Detect which cell encompasses the target text, then output its (x, y) center coordinate. 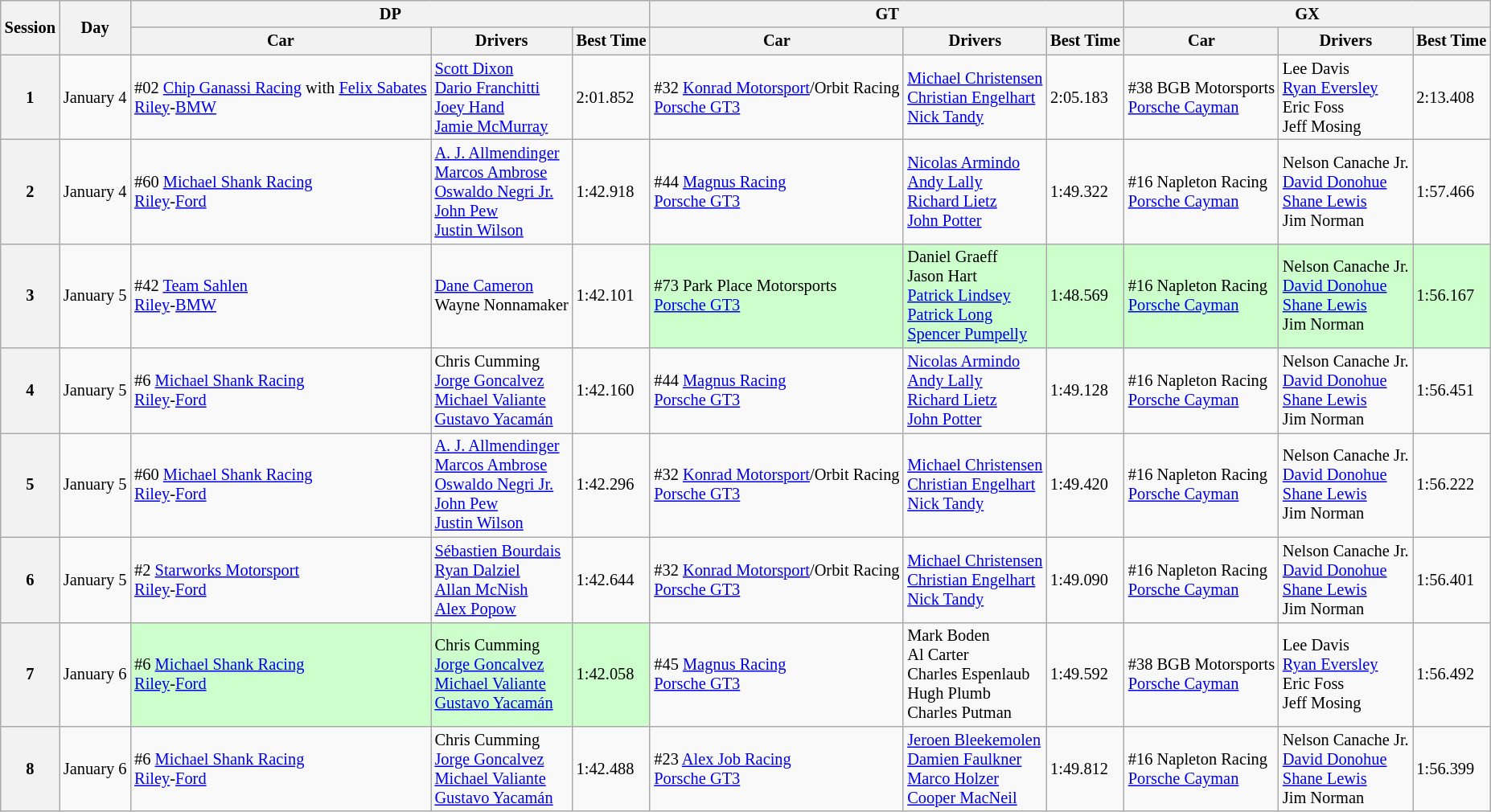
Mark Boden Al Carter Charles Espenlaub Hugh Plumb Charles Putman (975, 675)
DP (390, 14)
GX (1308, 14)
#45 Magnus RacingPorsche GT3 (777, 675)
1:56.167 (1451, 296)
Day (95, 27)
Daniel Graeff Jason Hart Patrick Lindsey Patrick Long Spencer Pumpelly (975, 296)
1:56.451 (1451, 391)
Jeroen Bleekemolen Damien Faulkner Marco Holzer Cooper MacNeil (975, 769)
Dane Cameron Wayne Nonnamaker (502, 296)
#02 Chip Ganassi Racing with Felix SabatesRiley-BMW (280, 97)
3 (31, 296)
#73 Park Place MotorsportsPorsche GT3 (777, 296)
5 (31, 485)
1:49.592 (1086, 675)
2:13.408 (1451, 97)
#2 Starworks MotorsportRiley-Ford (280, 580)
1:42.918 (611, 191)
1:49.812 (1086, 769)
2:05.183 (1086, 97)
8 (31, 769)
1:56.492 (1451, 675)
1:49.322 (1086, 191)
#23 Alex Job RacingPorsche GT3 (777, 769)
2:01.852 (611, 97)
1:42.488 (611, 769)
6 (31, 580)
1:48.569 (1086, 296)
Session (31, 27)
GT (886, 14)
4 (31, 391)
7 (31, 675)
1:56.222 (1451, 485)
1:42.058 (611, 675)
1:49.420 (1086, 485)
1:42.644 (611, 580)
1:56.399 (1451, 769)
1:56.401 (1451, 580)
1:49.090 (1086, 580)
#42 Team SahlenRiley-BMW (280, 296)
1:57.466 (1451, 191)
1:49.128 (1086, 391)
2 (31, 191)
Sébastien Bourdais Ryan Dalziel Allan McNish Alex Popow (502, 580)
1:42.296 (611, 485)
Scott Dixon Dario Franchitti Joey Hand Jamie McMurray (502, 97)
1:42.101 (611, 296)
1 (31, 97)
1:42.160 (611, 391)
